Determine the (x, y) coordinate at the center of the cell enclosing the given text.  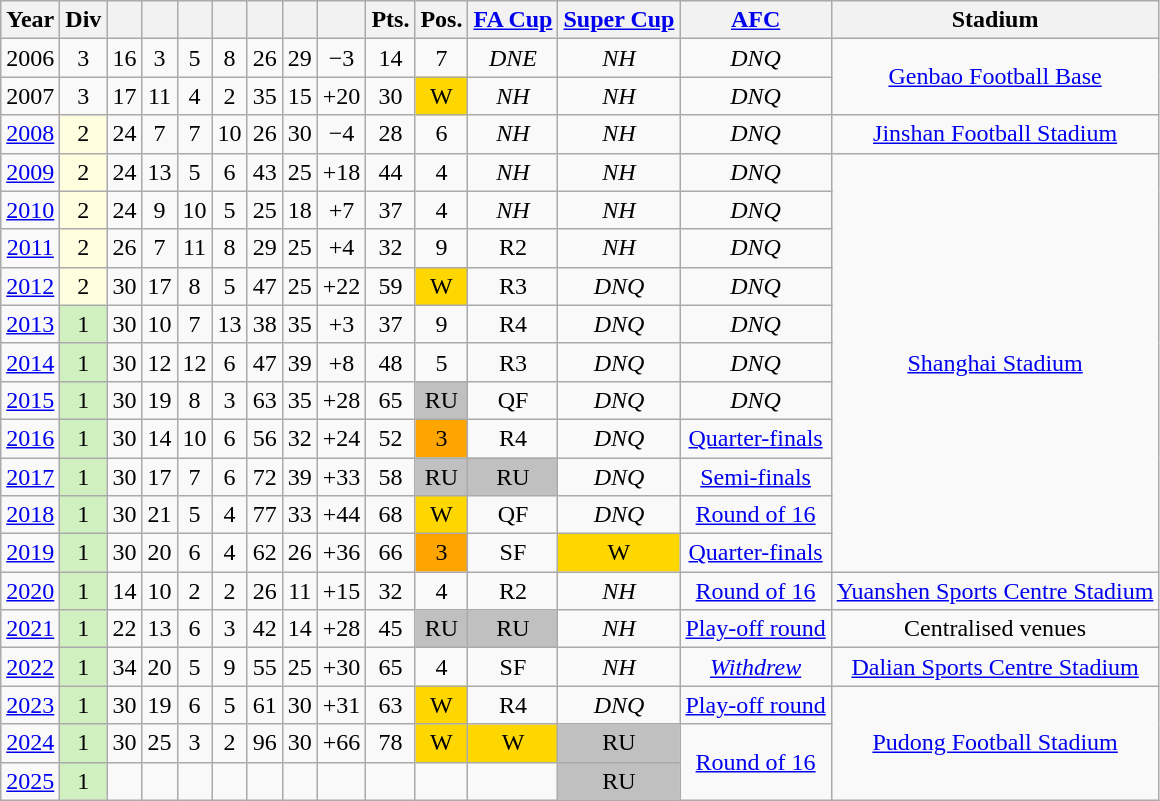
42 (264, 629)
2015 (30, 400)
+8 (342, 362)
2023 (30, 705)
72 (264, 477)
+3 (342, 324)
28 (390, 134)
2020 (30, 591)
2007 (30, 96)
Pts. (390, 20)
59 (390, 286)
Genbao Football Base (995, 77)
43 (264, 172)
61 (264, 705)
56 (264, 438)
+33 (342, 477)
−3 (342, 58)
FA Cup (513, 20)
Yuanshen Sports Centre Stadium (995, 591)
2025 (30, 781)
44 (390, 172)
Year (30, 20)
Jinshan Football Stadium (995, 134)
+4 (342, 248)
66 (390, 553)
18 (300, 210)
62 (264, 553)
78 (390, 743)
Super Cup (619, 20)
68 (390, 515)
2019 (30, 553)
2014 (30, 362)
2006 (30, 58)
16 (124, 58)
DNE (513, 58)
2009 (30, 172)
58 (390, 477)
2017 (30, 477)
2011 (30, 248)
+31 (342, 705)
33 (300, 515)
34 (124, 667)
Div (84, 20)
+36 (342, 553)
77 (264, 515)
+18 (342, 172)
52 (390, 438)
−4 (342, 134)
96 (264, 743)
55 (264, 667)
+20 (342, 96)
+66 (342, 743)
21 (160, 515)
+30 (342, 667)
2022 (30, 667)
22 (124, 629)
2018 (30, 515)
2024 (30, 743)
2010 (30, 210)
+24 (342, 438)
48 (390, 362)
Withdrew (756, 667)
15 (300, 96)
Stadium (995, 20)
AFC (756, 20)
2012 (30, 286)
2013 (30, 324)
+15 (342, 591)
+7 (342, 210)
2008 (30, 134)
45 (390, 629)
2016 (30, 438)
+44 (342, 515)
2021 (30, 629)
Pudong Football Stadium (995, 743)
+22 (342, 286)
Shanghai Stadium (995, 362)
Centralised venues (995, 629)
38 (264, 324)
Dalian Sports Centre Stadium (995, 667)
Pos. (442, 20)
Semi-finals (756, 477)
